Find where the given text appears and provide that cell's center as [X, Y] coordinate. 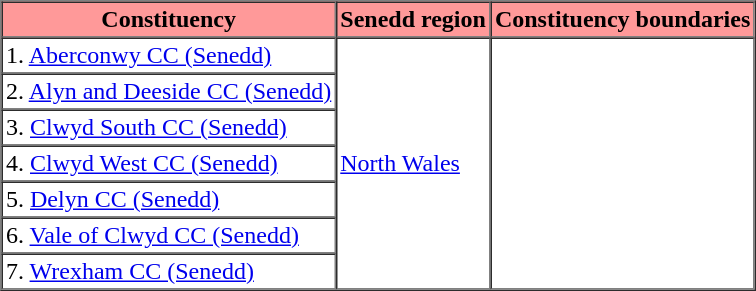
7. Wrexham CC (Senedd) [169, 272]
Constituency boundaries [622, 20]
4. Clwyd West CC (Senedd) [169, 164]
1. Aberconwy CC (Senedd) [169, 56]
North Wales [414, 164]
6. Vale of Clwyd CC (Senedd) [169, 236]
Constituency [169, 20]
3. Clwyd South CC (Senedd) [169, 128]
5. Delyn CC (Senedd) [169, 200]
Senedd region [414, 20]
2. Alyn and Deeside CC (Senedd) [169, 92]
